Scan for the cell matching the given text and deliver its [x, y] coordinate at center. 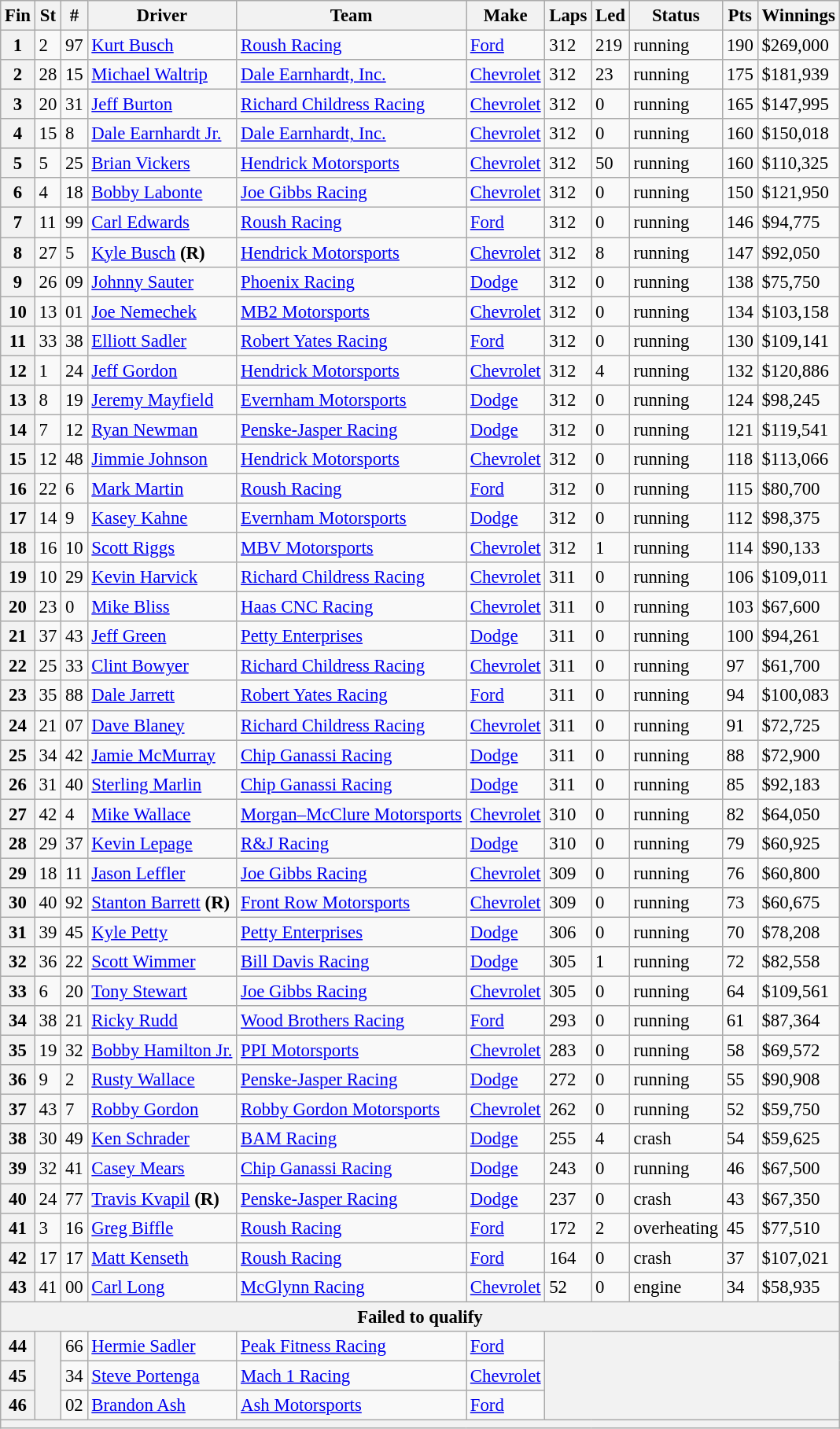
262 [568, 1110]
Dale Earnhardt Jr. [162, 134]
73 [739, 903]
Fin [18, 16]
48 [74, 459]
$72,725 [798, 725]
Tony Stewart [162, 992]
Ash Motorsports [352, 1405]
77 [74, 1199]
07 [74, 725]
Pts [739, 16]
85 [739, 784]
Kevin Lepage [162, 844]
103 [739, 607]
243 [568, 1169]
Kevin Harvick [162, 577]
Kyle Petty [162, 932]
$78,208 [798, 932]
124 [739, 400]
Morgan–McClure Motorsports [352, 814]
Kasey Kahne [162, 518]
00 [74, 1287]
58 [739, 1051]
$90,133 [798, 548]
engine [676, 1287]
165 [739, 105]
Jamie McMurray [162, 755]
99 [74, 223]
$59,625 [798, 1140]
Matt Kenseth [162, 1258]
$120,886 [798, 370]
44 [18, 1346]
$58,935 [798, 1287]
Mike Bliss [162, 607]
94 [739, 696]
$75,750 [798, 282]
Driver [162, 16]
132 [739, 370]
91 [739, 725]
Phoenix Racing [352, 282]
Ken Schrader [162, 1140]
Brandon Ash [162, 1405]
150 [739, 193]
$92,183 [798, 784]
$92,050 [798, 252]
Stanton Barrett (R) [162, 903]
293 [568, 1021]
01 [74, 311]
Peak Fitness Racing [352, 1346]
$59,750 [798, 1110]
54 [739, 1140]
$87,364 [798, 1021]
172 [568, 1228]
190 [739, 46]
70 [739, 932]
$98,245 [798, 400]
138 [739, 282]
$82,558 [798, 962]
Michael Waltrip [162, 75]
115 [739, 488]
112 [739, 518]
Kyle Busch (R) [162, 252]
306 [568, 932]
Brian Vickers [162, 164]
$107,021 [798, 1258]
64 [739, 992]
$113,066 [798, 459]
66 [74, 1346]
$100,083 [798, 696]
$181,939 [798, 75]
Hermie Sadler [162, 1346]
Clint Bowyer [162, 666]
Wood Brothers Racing [352, 1021]
61 [739, 1021]
Johnny Sauter [162, 282]
Robby Gordon Motorsports [352, 1110]
175 [739, 75]
Jimmie Johnson [162, 459]
MB2 Motorsports [352, 311]
$60,800 [798, 873]
$103,158 [798, 311]
$109,011 [798, 577]
Jeff Green [162, 636]
Haas CNC Racing [352, 607]
Laps [568, 16]
Jeremy Mayfield [162, 400]
Ricky Rudd [162, 1021]
Jason Leffler [162, 873]
$80,700 [798, 488]
237 [568, 1199]
Winnings [798, 16]
$94,775 [798, 223]
$109,561 [798, 992]
Ryan Newman [162, 429]
$119,541 [798, 429]
Dale Jarrett [162, 696]
121 [739, 429]
Rusty Wallace [162, 1080]
Scott Riggs [162, 548]
Team [352, 16]
MBV Motorsports [352, 548]
$64,050 [798, 814]
BAM Racing [352, 1140]
Front Row Motorsports [352, 903]
Status [676, 16]
55 [739, 1080]
106 [739, 577]
49 [74, 1140]
219 [610, 46]
Bobby Hamilton Jr. [162, 1051]
76 [739, 873]
Carl Edwards [162, 223]
R&J Racing [352, 844]
Mach 1 Racing [352, 1376]
164 [568, 1258]
283 [568, 1051]
St [47, 16]
$94,261 [798, 636]
79 [739, 844]
$67,500 [798, 1169]
Dave Blaney [162, 725]
255 [568, 1140]
Robby Gordon [162, 1110]
Greg Biffle [162, 1228]
Elliott Sadler [162, 341]
Kurt Busch [162, 46]
02 [74, 1405]
09 [74, 282]
Travis Kvapil (R) [162, 1199]
$90,908 [798, 1080]
$109,141 [798, 341]
PPI Motorsports [352, 1051]
118 [739, 459]
Carl Long [162, 1287]
$77,510 [798, 1228]
McGlynn Racing [352, 1287]
$121,950 [798, 193]
$72,900 [798, 755]
114 [739, 548]
92 [74, 903]
Sterling Marlin [162, 784]
overheating [676, 1228]
$147,995 [798, 105]
$269,000 [798, 46]
134 [739, 311]
$60,675 [798, 903]
Joe Nemechek [162, 311]
$60,925 [798, 844]
$110,325 [798, 164]
$150,018 [798, 134]
50 [610, 164]
Steve Portenga [162, 1376]
Make [505, 16]
Mark Martin [162, 488]
72 [739, 962]
Mike Wallace [162, 814]
Jeff Burton [162, 105]
$61,700 [798, 666]
130 [739, 341]
272 [568, 1080]
Failed to qualify [420, 1317]
$69,572 [798, 1051]
Scott Wimmer [162, 962]
# [74, 16]
82 [739, 814]
Bobby Labonte [162, 193]
Bill Davis Racing [352, 962]
Jeff Gordon [162, 370]
$67,350 [798, 1199]
100 [739, 636]
Casey Mears [162, 1169]
$67,600 [798, 607]
Led [610, 16]
146 [739, 223]
147 [739, 252]
$98,375 [798, 518]
